Output the (x, y) coordinate of the center of the cell containing the given text.  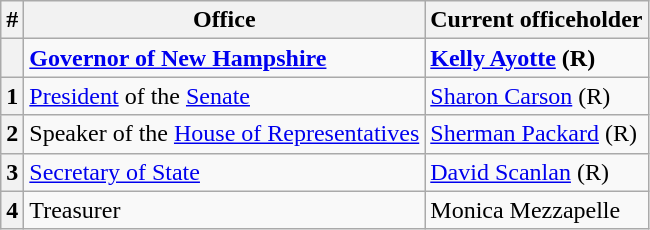
Treasurer (224, 210)
Sherman Packard (R) (536, 134)
President of the Senate (224, 96)
2 (12, 134)
Kelly Ayotte (R) (536, 58)
Current officeholder (536, 20)
Office (224, 20)
Sharon Carson (R) (536, 96)
Monica Mezzapelle (536, 210)
3 (12, 172)
Secretary of State (224, 172)
4 (12, 210)
Speaker of the House of Representatives (224, 134)
David Scanlan (R) (536, 172)
# (12, 20)
1 (12, 96)
Governor of New Hampshire (224, 58)
